Determine the [x, y] coordinate at the center of the cell enclosing the given text.  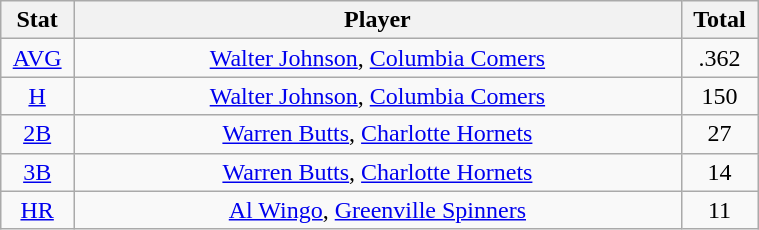
.362 [719, 58]
Stat [38, 20]
Player [378, 20]
Al Wingo, Greenville Spinners [378, 210]
14 [719, 172]
2B [38, 134]
3B [38, 172]
HR [38, 210]
H [38, 96]
150 [719, 96]
27 [719, 134]
11 [719, 210]
AVG [38, 58]
Total [719, 20]
